Output the [X, Y] coordinate of the center of the cell containing the given text.  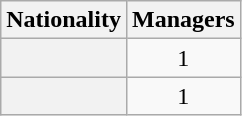
Managers [183, 20]
Nationality [64, 20]
